For the text-containing cell, return its midpoint in [x, y] coordinate format. 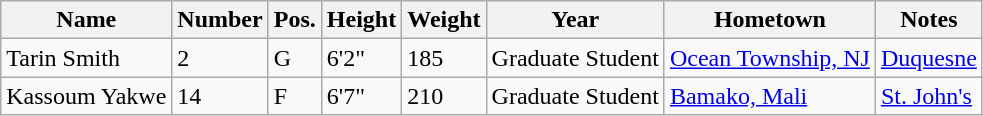
F [294, 96]
Kassoum Yakwe [86, 96]
14 [220, 96]
210 [444, 96]
Tarin Smith [86, 58]
Number [220, 20]
Weight [444, 20]
Year [575, 20]
Duquesne [928, 58]
Notes [928, 20]
2 [220, 58]
Hometown [770, 20]
Height [361, 20]
Bamako, Mali [770, 96]
Pos. [294, 20]
G [294, 58]
St. John's [928, 96]
185 [444, 58]
Ocean Township, NJ [770, 58]
Name [86, 20]
6'7" [361, 96]
6'2" [361, 58]
